Determine the (x, y) coordinate at the center of the cell enclosing the given text.  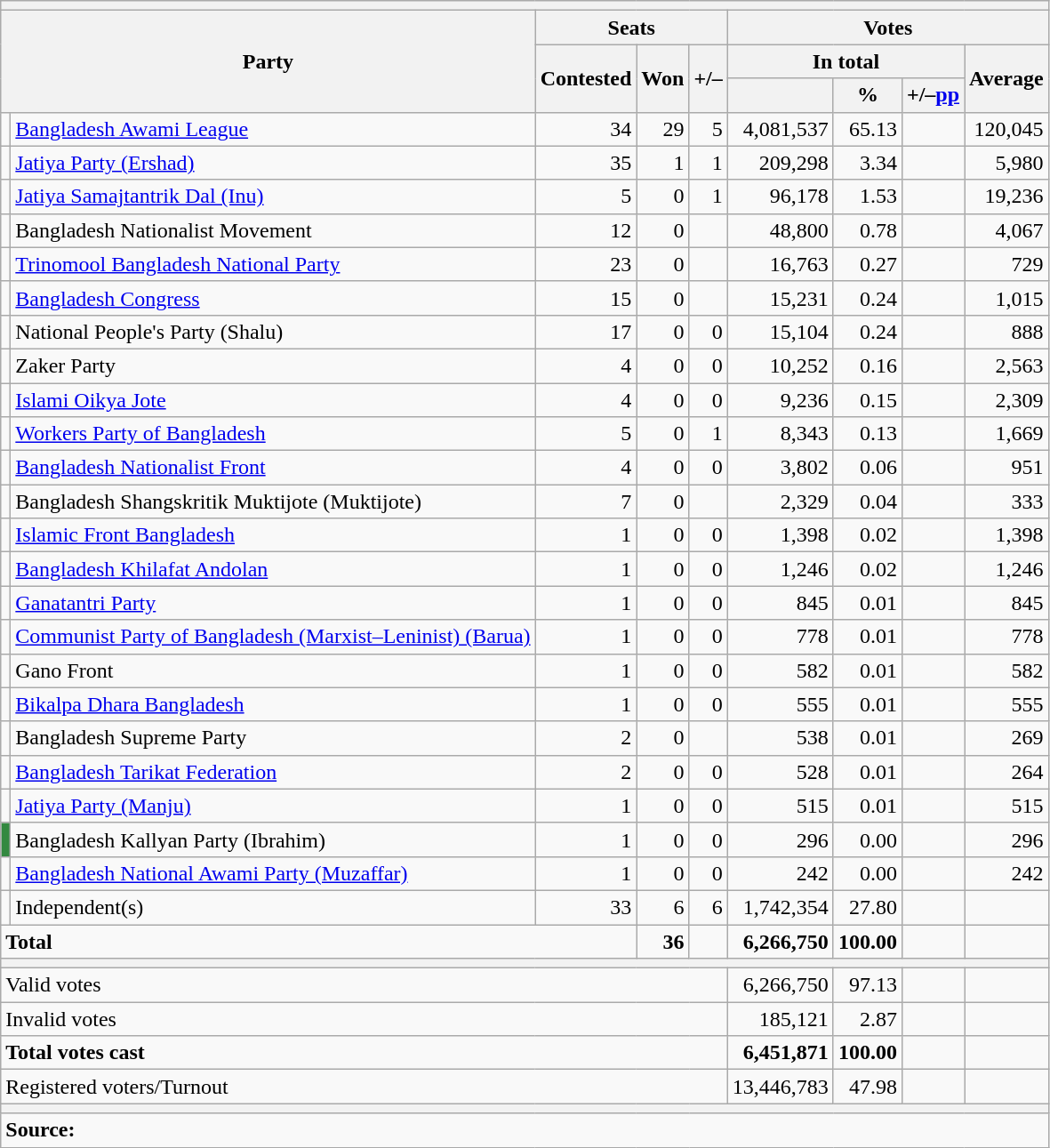
Average (1006, 78)
% (868, 95)
1,015 (1006, 298)
17 (586, 332)
Valid votes (365, 985)
Votes (887, 28)
Zaker Party (273, 365)
1,742,354 (781, 907)
538 (781, 738)
47.98 (868, 1087)
8,343 (781, 434)
0.16 (868, 365)
1,669 (1006, 434)
10,252 (781, 365)
+/– (708, 78)
3.34 (868, 163)
27.80 (868, 907)
209,298 (781, 163)
65.13 (868, 129)
Bangladesh Awami League (273, 129)
Total votes cast (365, 1053)
Bangladesh Nationalist Movement (273, 230)
0.15 (868, 399)
12 (586, 230)
13,446,783 (781, 1087)
2,329 (781, 502)
Seats (631, 28)
3,802 (781, 468)
19,236 (1006, 197)
Bikalpa Dhara Bangladesh (273, 704)
96,178 (781, 197)
Islami Oikya Jote (273, 399)
29 (663, 129)
National People's Party (Shalu) (273, 332)
Bangladesh Kallyan Party (Ibrahim) (273, 839)
Jatiya Party (Manju) (273, 806)
2,563 (1006, 365)
35 (586, 163)
0.06 (868, 468)
Trinomool Bangladesh National Party (273, 264)
15 (586, 298)
Islamic Front Bangladesh (273, 535)
Bangladesh Shangskritik Muktijote (Muktijote) (273, 502)
Invalid votes (365, 1019)
15,231 (781, 298)
1.53 (868, 197)
Registered voters/Turnout (365, 1087)
264 (1006, 772)
5,980 (1006, 163)
33 (586, 907)
16,763 (781, 264)
Total (318, 942)
729 (1006, 264)
269 (1006, 738)
4,081,537 (781, 129)
Contested (586, 78)
Ganatantri Party (273, 603)
0.27 (868, 264)
333 (1006, 502)
Source: (525, 1130)
Jatiya Samajtantrik Dal (Inu) (273, 197)
Gano Front (273, 670)
Communist Party of Bangladesh (Marxist–Leninist) (Barua) (273, 637)
4,067 (1006, 230)
Bangladesh Khilafat Andolan (273, 569)
888 (1006, 332)
0.78 (868, 230)
23 (586, 264)
7 (586, 502)
6,451,871 (781, 1053)
Bangladesh National Awami Party (Muzaffar) (273, 873)
Bangladesh Supreme Party (273, 738)
0.13 (868, 434)
951 (1006, 468)
Won (663, 78)
48,800 (781, 230)
In total (846, 61)
Bangladesh Nationalist Front (273, 468)
Bangladesh Congress (273, 298)
Independent(s) (273, 907)
185,121 (781, 1019)
15,104 (781, 332)
9,236 (781, 399)
Party (269, 61)
528 (781, 772)
120,045 (1006, 129)
Bangladesh Tarikat Federation (273, 772)
Workers Party of Bangladesh (273, 434)
0.04 (868, 502)
Jatiya Party (Ershad) (273, 163)
97.13 (868, 985)
+/–pp (933, 95)
36 (663, 942)
2,309 (1006, 399)
2.87 (868, 1019)
34 (586, 129)
